Return the (x, y) coordinate for the center point of the cell that contains the specified text.  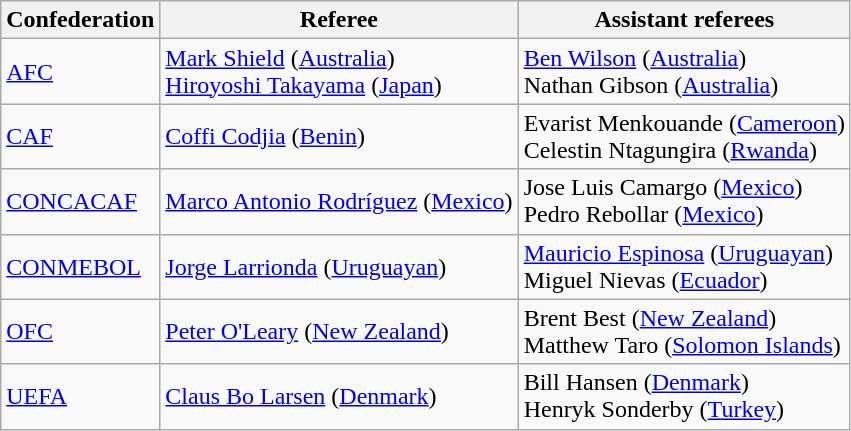
CONMEBOL (80, 266)
Assistant referees (684, 20)
Bill Hansen (Denmark)Henryk Sonderby (Turkey) (684, 396)
Jose Luis Camargo (Mexico)Pedro Rebollar (Mexico) (684, 202)
Ben Wilson (Australia)Nathan Gibson (Australia) (684, 72)
Confederation (80, 20)
Marco Antonio Rodríguez (Mexico) (339, 202)
Mauricio Espinosa (Uruguayan)Miguel Nievas (Ecuador) (684, 266)
Jorge Larrionda (Uruguayan) (339, 266)
OFC (80, 332)
Mark Shield (Australia)Hiroyoshi Takayama (Japan) (339, 72)
Evarist Menkouande (Cameroon)Celestin Ntagungira (Rwanda) (684, 136)
Referee (339, 20)
CAF (80, 136)
Coffi Codjia (Benin) (339, 136)
Claus Bo Larsen (Denmark) (339, 396)
Brent Best (New Zealand)Matthew Taro (Solomon Islands) (684, 332)
AFC (80, 72)
CONCACAF (80, 202)
Peter O'Leary (New Zealand) (339, 332)
UEFA (80, 396)
